Find where the given text appears and provide that cell's center as (x, y) coordinate. 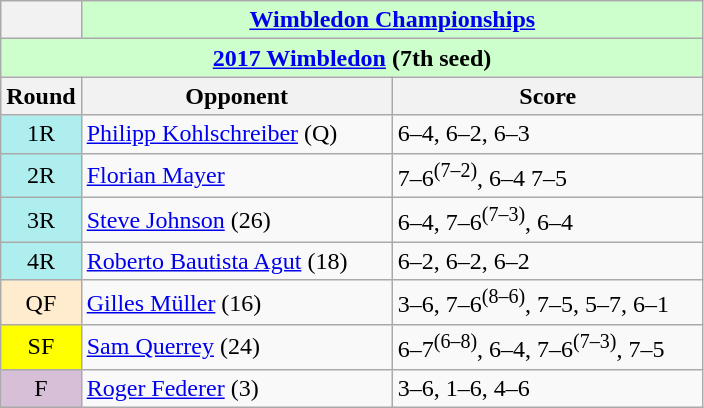
6–7(6–8), 6–4, 7–6(7–3), 7–5 (548, 348)
7–6(7–2), 6–4 7–5 (548, 176)
3–6, 1–6, 4–6 (548, 388)
Roger Federer (3) (236, 388)
4R (41, 261)
Florian Mayer (236, 176)
Steve Johnson (26) (236, 220)
2017 Wimbledon (7th seed) (352, 58)
Philipp Kohlschreiber (Q) (236, 134)
6–4, 6–2, 6–3 (548, 134)
3–6, 7–6(8–6), 7–5, 5–7, 6–1 (548, 302)
Sam Querrey (24) (236, 348)
6–4, 7–6(7–3), 6–4 (548, 220)
Round (41, 96)
1R (41, 134)
2R (41, 176)
Opponent (236, 96)
Gilles Müller (16) (236, 302)
Roberto Bautista Agut (18) (236, 261)
Score (548, 96)
Wimbledon Championships (392, 20)
3R (41, 220)
QF (41, 302)
6–2, 6–2, 6–2 (548, 261)
SF (41, 348)
F (41, 388)
